Return the (X, Y) coordinate for the center point of the cell that contains the specified text.  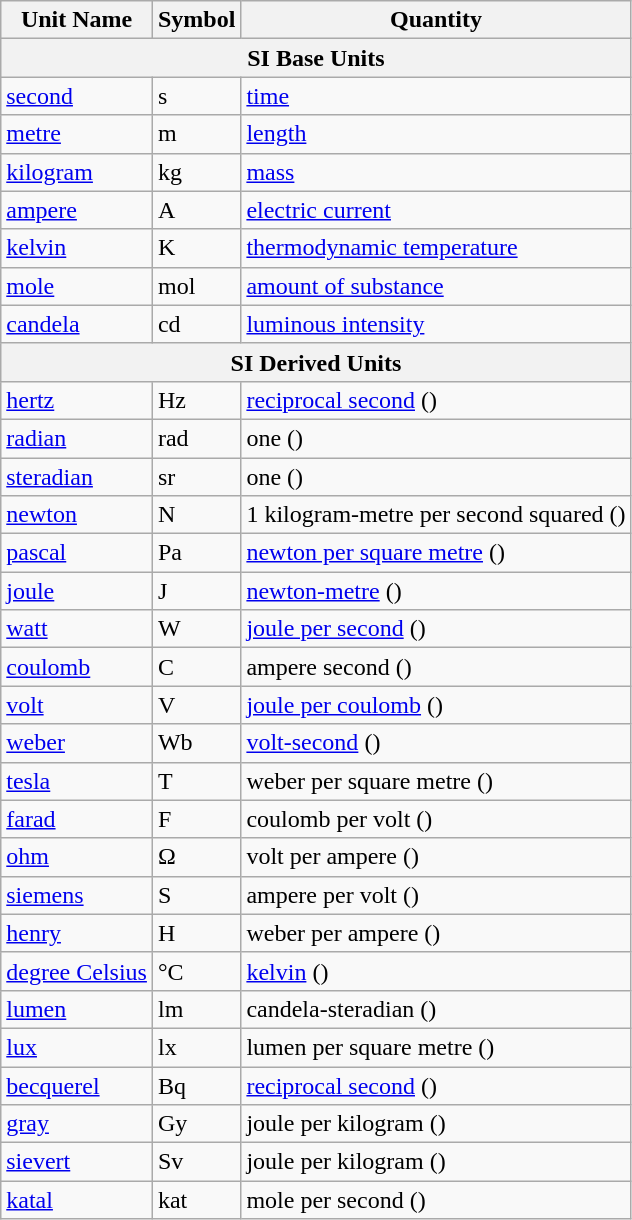
joule (77, 591)
time (436, 96)
joule per second () (436, 629)
weber (77, 743)
radian (77, 438)
sr (196, 477)
weber per ampere () (436, 933)
metre (77, 134)
rad (196, 438)
newton (77, 515)
ampere (77, 210)
kelvin (77, 248)
W (196, 629)
Ω (196, 857)
coulomb (77, 667)
mass (436, 172)
second (77, 96)
newton per square metre () (436, 553)
becquerel (77, 1085)
Wb (196, 743)
ohm (77, 857)
siemens (77, 895)
luminous intensity (436, 324)
lm (196, 1009)
1 kilogram-metre per second squared () (436, 515)
volt (77, 705)
Bq (196, 1085)
ampere second () (436, 667)
length (436, 134)
F (196, 819)
tesla (77, 781)
hertz (77, 400)
Pa (196, 553)
V (196, 705)
joule per coulomb () (436, 705)
lumen (77, 1009)
lux (77, 1047)
coulomb per volt () (436, 819)
cd (196, 324)
kilogram (77, 172)
N (196, 515)
gray (77, 1124)
J (196, 591)
lumen per square metre () (436, 1047)
H (196, 933)
ampere per volt () (436, 895)
Unit Name (77, 20)
weber per square metre () (436, 781)
steradian (77, 477)
pascal (77, 553)
°C (196, 971)
degree Celsius (77, 971)
thermodynamic temperature (436, 248)
Sv (196, 1162)
Gy (196, 1124)
henry (77, 933)
C (196, 667)
Hz (196, 400)
kelvin () (436, 971)
Quantity (436, 20)
kg (196, 172)
SI Derived Units (316, 362)
kat (196, 1200)
SI Base Units (316, 58)
katal (77, 1200)
m (196, 134)
T (196, 781)
mol (196, 286)
farad (77, 819)
mole (77, 286)
S (196, 895)
mole per second () (436, 1200)
candela-steradian () (436, 1009)
watt (77, 629)
Symbol (196, 20)
amount of substance (436, 286)
lx (196, 1047)
sievert (77, 1162)
electric current (436, 210)
newton-metre () (436, 591)
volt-second () (436, 743)
s (196, 96)
candela (77, 324)
volt per ampere () (436, 857)
K (196, 248)
A (196, 210)
